Determine the (X, Y) coordinate at the center of the cell enclosing the given text.  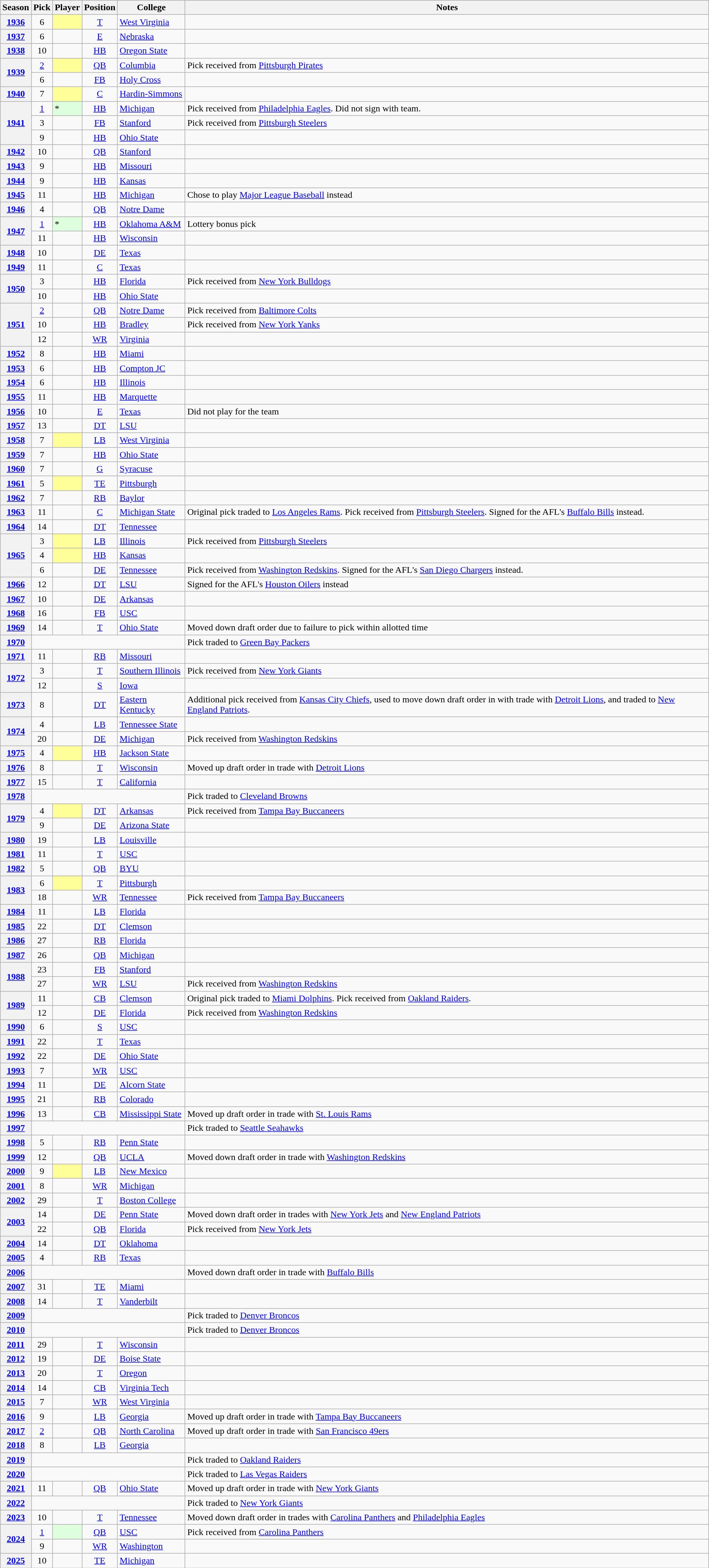
1969 (16, 627)
2002 (16, 1200)
2006 (16, 1272)
1994 (16, 1085)
1995 (16, 1099)
1986 (16, 941)
18 (42, 897)
Moved up draft order in trade with San Francisco 49ers (447, 1431)
1971 (16, 657)
1947 (16, 231)
1964 (16, 527)
16 (42, 613)
Did not play for the team (447, 411)
Pick traded to Seattle Seahawks (447, 1128)
Nebraska (151, 36)
Pick received from New York Giants (447, 671)
Eastern Kentucky (151, 705)
Moved down draft order due to failure to pick within allotted time (447, 627)
BYU (151, 868)
1991 (16, 1041)
Baylor (151, 498)
Alcorn State (151, 1085)
1938 (16, 51)
1942 (16, 152)
23 (42, 969)
Chose to play Major League Baseball instead (447, 195)
Moved down draft order in trade with Washington Redskins (447, 1157)
1953 (16, 368)
Notes (447, 8)
1990 (16, 1027)
Pick traded to Green Bay Packers (447, 642)
UCLA (151, 1157)
1961 (16, 483)
Washington (151, 1546)
Original pick traded to Los Angeles Rams. Pick received from Pittsburgh Steelers. Signed for the AFL's Buffalo Bills instead. (447, 512)
1978 (16, 796)
1976 (16, 768)
Mississippi State (151, 1113)
1983 (16, 890)
Pick received from Baltimore Colts (447, 310)
1998 (16, 1143)
2023 (16, 1517)
2024 (16, 1539)
1951 (16, 325)
Marquette (151, 397)
2025 (16, 1560)
Moved down draft order in trade with Buffalo Bills (447, 1272)
1959 (16, 455)
Michigan State (151, 512)
Syracuse (151, 469)
1981 (16, 854)
1984 (16, 912)
1946 (16, 209)
Pick traded to Las Vegas Raiders (447, 1474)
Pick received from Carolina Panthers (447, 1532)
Virginia (151, 339)
Pick traded to New York Giants (447, 1503)
Pick received from Washington Redskins. Signed for the AFL's San Diego Chargers instead. (447, 570)
Columbia (151, 65)
1944 (16, 181)
1985 (16, 926)
2021 (16, 1488)
2011 (16, 1344)
1963 (16, 512)
Holy Cross (151, 80)
Southern Illinois (151, 671)
Original pick traded to Miami Dolphins. Pick received from Oakland Raiders. (447, 998)
Pick (42, 8)
1982 (16, 868)
G (100, 469)
1977 (16, 782)
Boise State (151, 1359)
Pick received from Philadelphia Eagles. Did not sign with team. (447, 108)
Moved up draft order in trade with St. Louis Rams (447, 1113)
Virginia Tech (151, 1388)
1949 (16, 267)
1965 (16, 555)
1954 (16, 382)
Signed for the AFL's Houston Oilers instead (447, 584)
21 (42, 1099)
Lottery bonus pick (447, 224)
1956 (16, 411)
Oregon (151, 1373)
2015 (16, 1402)
Pick received from Pittsburgh Pirates (447, 65)
1957 (16, 426)
California (151, 782)
Position (100, 8)
1970 (16, 642)
1948 (16, 253)
2012 (16, 1359)
2007 (16, 1287)
1992 (16, 1056)
Pick received from New York Bulldogs (447, 281)
1979 (16, 818)
1939 (16, 72)
Oklahoma A&M (151, 224)
2022 (16, 1503)
Moved up draft order in trade with Detroit Lions (447, 768)
Arizona State (151, 825)
1950 (16, 289)
1955 (16, 397)
Pick traded to Oakland Raiders (447, 1460)
Vanderbilt (151, 1301)
2001 (16, 1186)
Hardin-Simmons (151, 94)
1936 (16, 22)
Pick received from New York Jets (447, 1229)
New Mexico (151, 1171)
1987 (16, 955)
1943 (16, 166)
1958 (16, 440)
2013 (16, 1373)
2000 (16, 1171)
Oregon State (151, 51)
1940 (16, 94)
2004 (16, 1243)
1975 (16, 753)
26 (42, 955)
1952 (16, 353)
2020 (16, 1474)
1996 (16, 1113)
1974 (16, 732)
Oklahoma (151, 1243)
North Carolina (151, 1431)
1937 (16, 36)
1997 (16, 1128)
1966 (16, 584)
Bradley (151, 325)
Boston College (151, 1200)
2008 (16, 1301)
Moved up draft order in trade with New York Giants (447, 1488)
1941 (16, 123)
Tennessee State (151, 724)
1999 (16, 1157)
31 (42, 1287)
Season (16, 8)
2005 (16, 1258)
2019 (16, 1460)
1972 (16, 678)
2009 (16, 1315)
2017 (16, 1431)
Pick received from New York Yanks (447, 325)
1962 (16, 498)
Additional pick received from Kansas City Chiefs, used to move down draft order in with trade with Detroit Lions, and traded to New England Patriots. (447, 705)
15 (42, 782)
Pick traded to Cleveland Browns (447, 796)
1980 (16, 839)
Moved down draft order in trades with New York Jets and New England Patriots (447, 1215)
Iowa (151, 685)
1968 (16, 613)
1993 (16, 1070)
College (151, 8)
1989 (16, 1005)
2014 (16, 1388)
2016 (16, 1416)
Player (67, 8)
2018 (16, 1445)
Moved up draft order in trade with Tampa Bay Buccaneers (447, 1416)
1973 (16, 705)
1988 (16, 977)
Louisville (151, 839)
1967 (16, 599)
Compton JC (151, 368)
Colorado (151, 1099)
2010 (16, 1330)
1945 (16, 195)
1960 (16, 469)
Jackson State (151, 753)
2003 (16, 1222)
Moved down draft order in trades with Carolina Panthers and Philadelphia Eagles (447, 1517)
